For the text-containing cell, return its midpoint in [x, y] coordinate format. 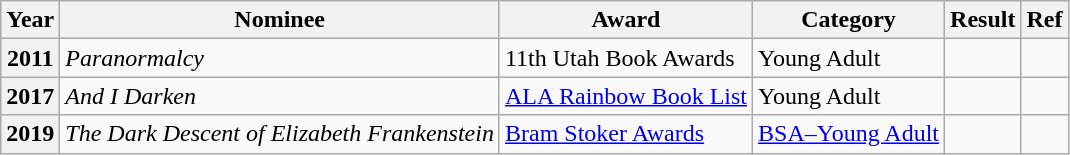
Year [30, 20]
And I Darken [280, 96]
2011 [30, 58]
Bram Stoker Awards [626, 134]
Category [849, 20]
ALA Rainbow Book List [626, 96]
The Dark Descent of Elizabeth Frankenstein [280, 134]
BSA–Young Adult [849, 134]
2017 [30, 96]
Nominee [280, 20]
2019 [30, 134]
Ref [1044, 20]
Paranormalcy [280, 58]
Award [626, 20]
11th Utah Book Awards [626, 58]
Result [983, 20]
